Search for the cell housing the specified text and yield its [x, y] center coordinate. 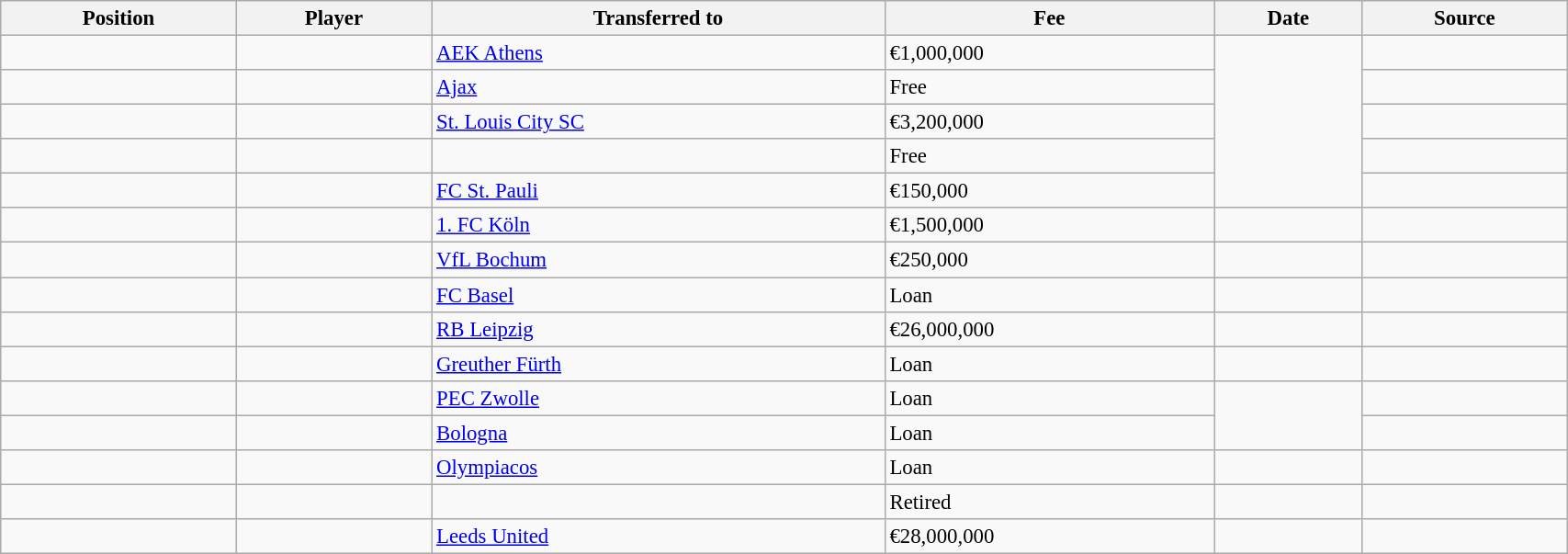
Leeds United [658, 537]
€1,500,000 [1049, 225]
AEK Athens [658, 53]
€3,200,000 [1049, 122]
Greuther Fürth [658, 364]
Date [1289, 18]
RB Leipzig [658, 329]
Bologna [658, 433]
€26,000,000 [1049, 329]
€28,000,000 [1049, 537]
St. Louis City SC [658, 122]
Player [334, 18]
Source [1464, 18]
FC Basel [658, 295]
€1,000,000 [1049, 53]
PEC Zwolle [658, 398]
Position [118, 18]
Ajax [658, 87]
Fee [1049, 18]
Olympiacos [658, 468]
€150,000 [1049, 191]
€250,000 [1049, 260]
FC St. Pauli [658, 191]
1. FC Köln [658, 225]
Retired [1049, 502]
VfL Bochum [658, 260]
Transferred to [658, 18]
